Provide the [x, y] coordinate of the cell's center where the given text is located.  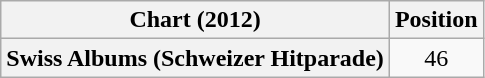
Swiss Albums (Schweizer Hitparade) [196, 58]
Position [436, 20]
Chart (2012) [196, 20]
46 [436, 58]
